Output the (X, Y) coordinate of the center of the cell containing the given text.  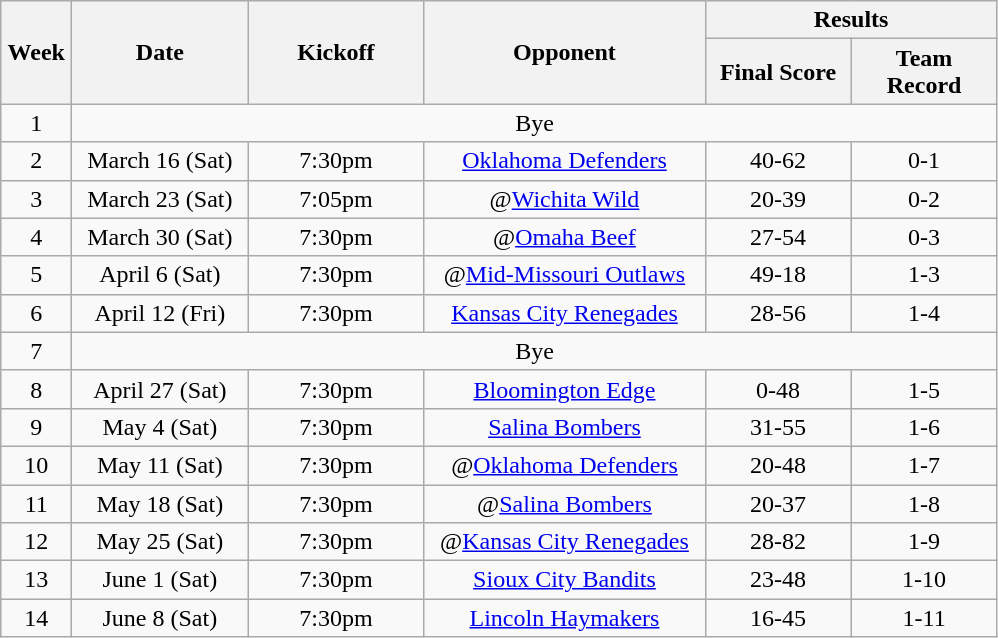
@Mid-Missouri Outlaws (564, 275)
1-5 (924, 389)
Kickoff (336, 52)
Opponent (564, 52)
28-82 (778, 542)
@Oklahoma Defenders (564, 465)
11 (36, 503)
10 (36, 465)
12 (36, 542)
1-6 (924, 427)
1-11 (924, 618)
March 16 (Sat) (160, 161)
8 (36, 389)
1-7 (924, 465)
20-37 (778, 503)
April 6 (Sat) (160, 275)
May 18 (Sat) (160, 503)
1-8 (924, 503)
March 30 (Sat) (160, 237)
6 (36, 313)
June 8 (Sat) (160, 618)
13 (36, 580)
April 12 (Fri) (160, 313)
20-39 (778, 199)
28-56 (778, 313)
7 (36, 351)
0-48 (778, 389)
1-3 (924, 275)
49-18 (778, 275)
40-62 (778, 161)
31-55 (778, 427)
Team Record (924, 72)
0-2 (924, 199)
Final Score (778, 72)
20-48 (778, 465)
Lincoln Haymakers (564, 618)
27-54 (778, 237)
23-48 (778, 580)
Date (160, 52)
9 (36, 427)
March 23 (Sat) (160, 199)
5 (36, 275)
Week (36, 52)
May 11 (Sat) (160, 465)
0-3 (924, 237)
Kansas City Renegades (564, 313)
1 (36, 123)
June 1 (Sat) (160, 580)
16-45 (778, 618)
@Omaha Beef (564, 237)
4 (36, 237)
Bloomington Edge (564, 389)
3 (36, 199)
1-4 (924, 313)
1-9 (924, 542)
@Kansas City Renegades (564, 542)
Results (851, 20)
7:05pm (336, 199)
1-10 (924, 580)
@Salina Bombers (564, 503)
Sioux City Bandits (564, 580)
0-1 (924, 161)
14 (36, 618)
Salina Bombers (564, 427)
2 (36, 161)
Oklahoma Defenders (564, 161)
May 25 (Sat) (160, 542)
May 4 (Sat) (160, 427)
April 27 (Sat) (160, 389)
@Wichita Wild (564, 199)
